Capture the cell that displays the provided text and extract its (X, Y) central coordinate. 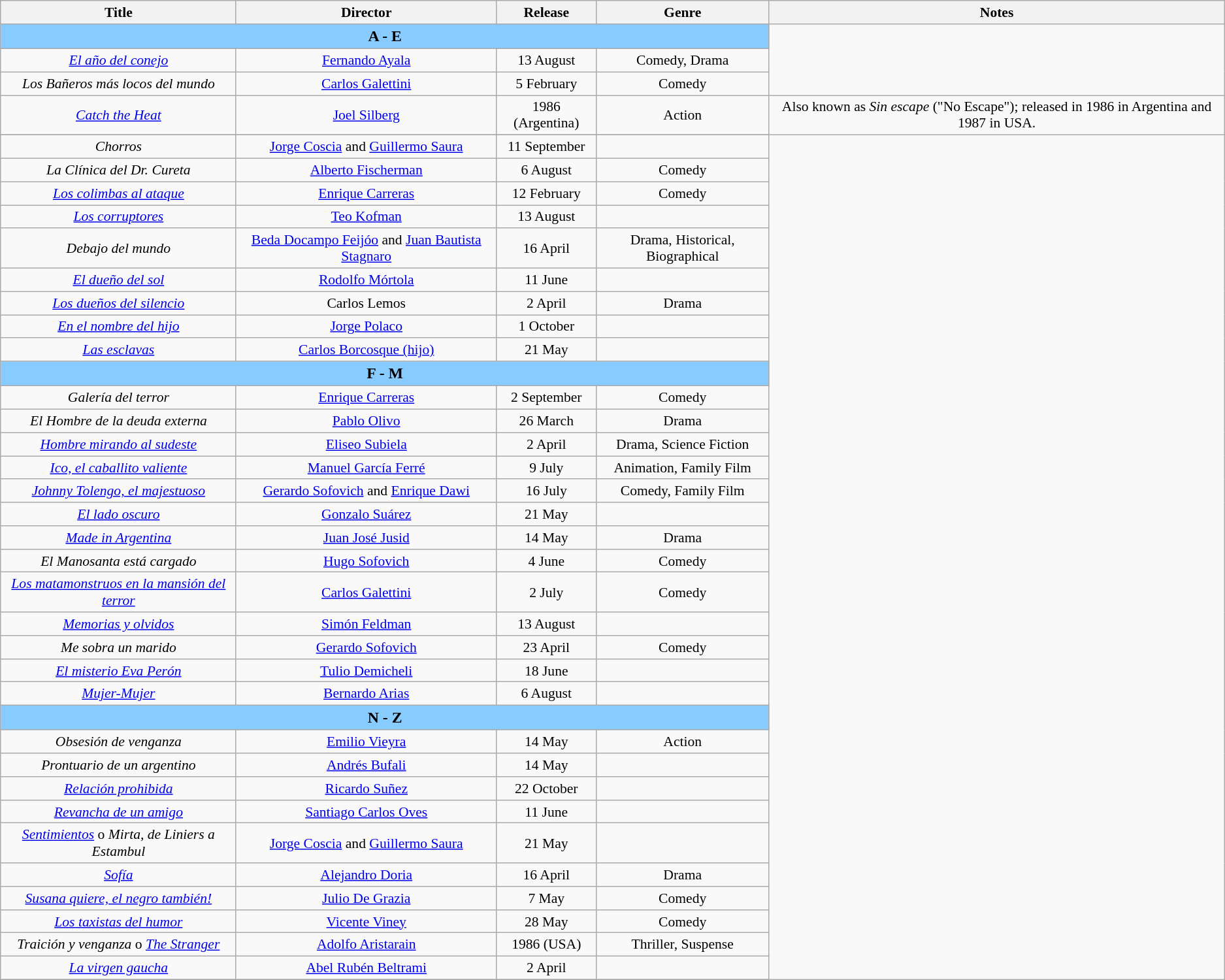
N - Z (385, 718)
Rodolfo Mórtola (366, 280)
Drama, Historical, Biographical (682, 248)
F - M (385, 374)
Pablo Olivo (366, 421)
Susana quiere, el negro también! (118, 898)
Los corruptores (118, 217)
Jorge Polaco (366, 327)
Ricardo Suñez (366, 789)
Title (118, 12)
Teo Kofman (366, 217)
Notes (997, 12)
Los dueños del silencio (118, 303)
Gerardo Sofovich (366, 647)
Manuel García Ferré (366, 468)
El misterio Eva Perón (118, 671)
Gonzalo Suárez (366, 514)
26 March (546, 421)
Los taxistas del humor (118, 922)
Tulio Demicheli (366, 671)
Comedy, Family Film (682, 491)
Los Bañeros más locos del mundo (118, 84)
Me sobra un marido (118, 647)
Director (366, 12)
Mujer-Mujer (118, 694)
Obsesión de venganza (118, 742)
16 July (546, 491)
El Manosanta está cargado (118, 561)
El lado oscuro (118, 514)
18 June (546, 671)
La Clínica del Dr. Cureta (118, 171)
Santiago Carlos Oves (366, 812)
Julio De Grazia (366, 898)
Thriller, Suspense (682, 945)
Relación prohibida (118, 789)
4 June (546, 561)
A - E (385, 37)
Animation, Family Film (682, 468)
Made in Argentina (118, 538)
Las esclavas (118, 350)
Los colimbas al ataque (118, 193)
Genre (682, 12)
2 July (546, 592)
Juan José Jusid (366, 538)
Fernando Ayala (366, 61)
23 April (546, 647)
El año del conejo (118, 61)
Drama, Science Fiction (682, 444)
Gerardo Sofovich and Enrique Dawi (366, 491)
Ico, el caballito valiente (118, 468)
28 May (546, 922)
Eliseo Subiela (366, 444)
Hugo Sofovich (366, 561)
Bernardo Arias (366, 694)
En el nombre del hijo (118, 327)
Carlos Borcosque (hijo) (366, 350)
Memorias y olvidos (118, 624)
Traición y venganza o The Stranger (118, 945)
Prontuario de un argentino (118, 765)
El Hombre de la deuda externa (118, 421)
1 October (546, 327)
Sofía (118, 875)
Comedy, Drama (682, 61)
Alberto Fischerman (366, 171)
Release (546, 12)
Hombre mirando al sudeste (118, 444)
7 May (546, 898)
La virgen gaucha (118, 968)
Debajo del mundo (118, 248)
Chorros (118, 147)
Catch the Heat (118, 115)
11 September (546, 147)
Sentimientos o Mirta, de Liniers a Estambul (118, 843)
Andrés Bufali (366, 765)
Galería del terror (118, 398)
Simón Feldman (366, 624)
22 October (546, 789)
Johnny Tolengo, el majestuoso (118, 491)
Also known as Sin escape ("No Escape"); released in 1986 in Argentina and 1987 in USA. (997, 115)
9 July (546, 468)
2 September (546, 398)
Joel Silberg (366, 115)
Beda Docampo Feijóo and Juan Bautista Stagnaro (366, 248)
1986 (USA) (546, 945)
Alejandro Doria (366, 875)
Vicente Viney (366, 922)
5 February (546, 84)
Los matamonstruos en la mansión del terror (118, 592)
Adolfo Aristarain (366, 945)
El dueño del sol (118, 280)
Emilio Vieyra (366, 742)
1986 (Argentina) (546, 115)
12 February (546, 193)
Revancha de un amigo (118, 812)
Carlos Lemos (366, 303)
Abel Rubén Beltrami (366, 968)
